Locate the cell with the specified text and output its (x, y) center coordinate. 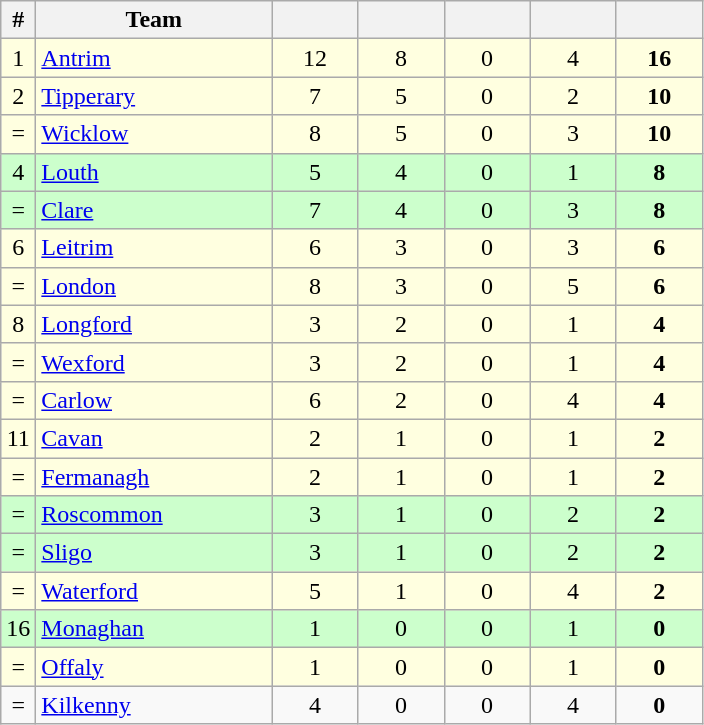
Carlow (154, 400)
Sligo (154, 553)
Kilkenny (154, 705)
Clare (154, 210)
Offaly (154, 667)
# (18, 20)
Waterford (154, 591)
Monaghan (154, 629)
Wexford (154, 362)
Wicklow (154, 134)
Fermanagh (154, 477)
Tipperary (154, 96)
Leitrim (154, 248)
Roscommon (154, 515)
Louth (154, 172)
11 (18, 438)
12 (315, 58)
London (154, 286)
Team (154, 20)
Longford (154, 324)
Cavan (154, 438)
Antrim (154, 58)
